Search for the cell housing the specified text and yield its (x, y) center coordinate. 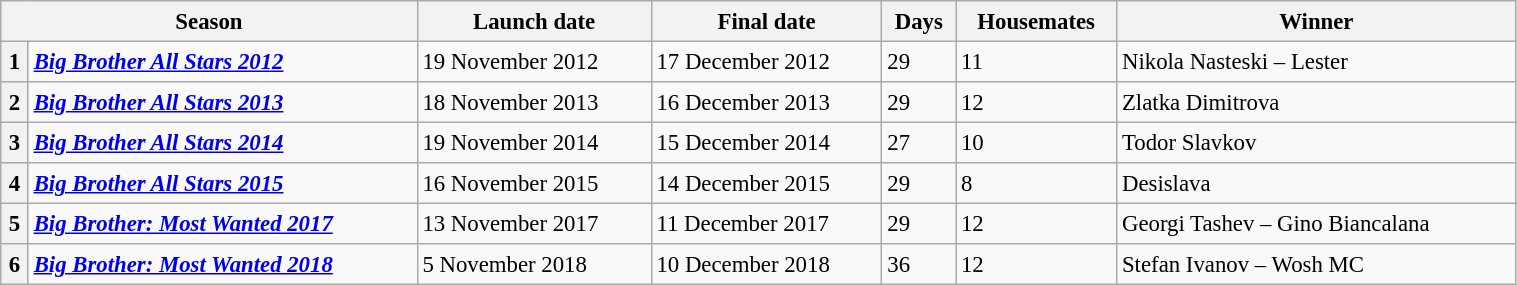
17 December 2012 (766, 62)
16 December 2013 (766, 102)
Launch date (534, 22)
Final date (766, 22)
Georgi Tashev – Gino Biancalana (1316, 224)
10 December 2018 (766, 264)
4 (15, 184)
Big Brother: Most Wanted 2017 (222, 224)
3 (15, 144)
Days (919, 22)
27 (919, 144)
6 (15, 264)
11 December 2017 (766, 224)
5 November 2018 (534, 264)
Zlatka Dimitrova (1316, 102)
11 (1036, 62)
16 November 2015 (534, 184)
Big Brother All Stars 2014 (222, 144)
36 (919, 264)
Big Brother All Stars 2015 (222, 184)
18 November 2013 (534, 102)
15 December 2014 (766, 144)
Stefan Ivanov – Wosh MC (1316, 264)
Season (209, 22)
10 (1036, 144)
Nikola Nasteski – Lester (1316, 62)
Big Brother All Stars 2013 (222, 102)
5 (15, 224)
Big Brother All Stars 2012 (222, 62)
Housemates (1036, 22)
Desislava (1316, 184)
1 (15, 62)
Big Brother: Most Wanted 2018 (222, 264)
Winner (1316, 22)
14 December 2015 (766, 184)
2 (15, 102)
Todor Slavkov (1316, 144)
13 November 2017 (534, 224)
19 November 2012 (534, 62)
19 November 2014 (534, 144)
8 (1036, 184)
